Capture the cell that displays the provided text and extract its (x, y) central coordinate. 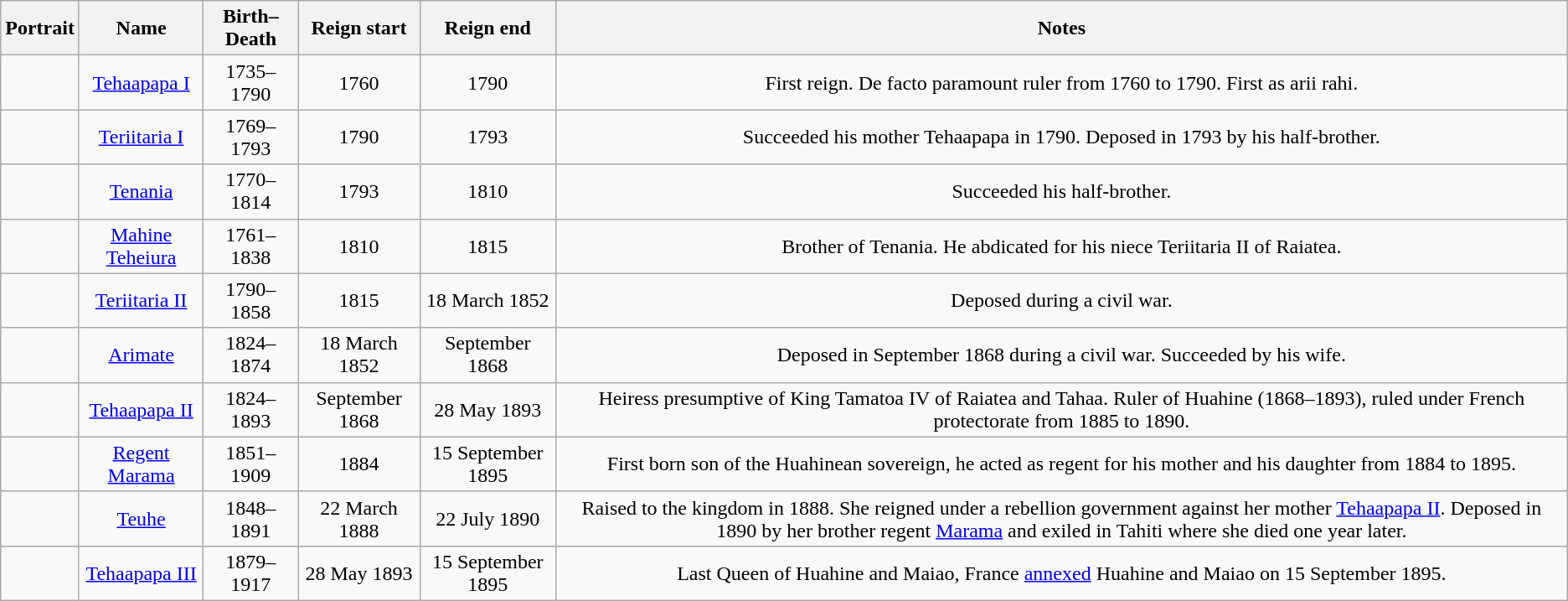
Tenania (141, 191)
Succeeded his half-brother. (1061, 191)
Brother of Tenania. He abdicated for his niece Teriitaria II of Raiatea. (1061, 246)
Name (141, 28)
22 July 1890 (487, 518)
Regent Marama (141, 464)
First born son of the Huahinean sovereign, he acted as regent for his mother and his daughter from 1884 to 1895. (1061, 464)
1790–1858 (251, 300)
Reign start (358, 28)
Teriitaria I (141, 137)
Notes (1061, 28)
Birth–Death (251, 28)
22 March 1888 (358, 518)
Mahine Teheiura (141, 246)
1851–1909 (251, 464)
1824–1893 (251, 409)
1769–1793 (251, 137)
1824–1874 (251, 355)
Reign end (487, 28)
First reign. De facto paramount ruler from 1760 to 1790. First as arii rahi. (1061, 82)
Tehaapapa II (141, 409)
1879–1917 (251, 573)
Heiress presumptive of King Tamatoa IV of Raiatea and Tahaa. Ruler of Huahine (1868–1893), ruled under French protectorate from 1885 to 1890. (1061, 409)
Tehaapapa I (141, 82)
Deposed in September 1868 during a civil war. Succeeded by his wife. (1061, 355)
Succeeded his mother Tehaapapa in 1790. Deposed in 1793 by his half-brother. (1061, 137)
Portrait (40, 28)
Last Queen of Huahine and Maiao, France annexed Huahine and Maiao on 15 September 1895. (1061, 573)
Deposed during a civil war. (1061, 300)
1770–1814 (251, 191)
Teriitaria II (141, 300)
1848–1891 (251, 518)
1735–1790 (251, 82)
Teuhe (141, 518)
1884 (358, 464)
Tehaapapa III (141, 573)
1761–1838 (251, 246)
Arimate (141, 355)
1760 (358, 82)
